Capture the cell that displays the provided text and extract its (X, Y) central coordinate. 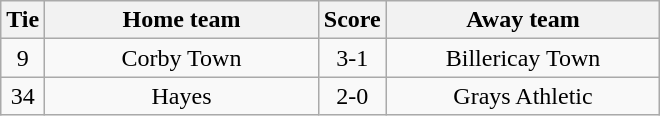
9 (23, 58)
Score (352, 20)
Grays Athletic (523, 96)
3-1 (352, 58)
Corby Town (182, 58)
2-0 (352, 96)
Away team (523, 20)
34 (23, 96)
Hayes (182, 96)
Tie (23, 20)
Billericay Town (523, 58)
Home team (182, 20)
